Scan for the cell matching the given text and deliver its [x, y] coordinate at center. 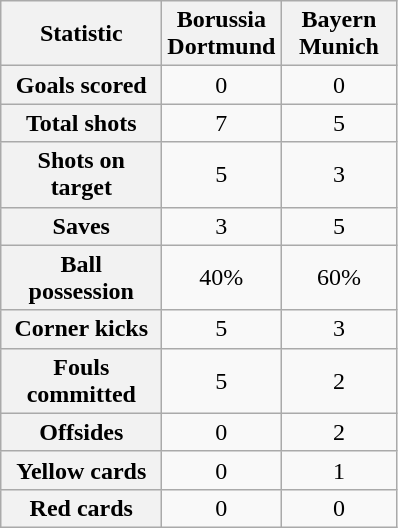
Ball possession [82, 278]
Fouls committed [82, 380]
Statistic [82, 34]
7 [222, 123]
Yellow cards [82, 470]
Shots on target [82, 174]
40% [222, 278]
Bayern Munich [339, 34]
1 [339, 470]
Goals scored [82, 85]
Saves [82, 226]
Red cards [82, 508]
Total shots [82, 123]
Offsides [82, 432]
60% [339, 278]
Borussia Dortmund [222, 34]
Corner kicks [82, 329]
